Pinpoint the cell where the given text exists, returning its (x, y) midpoint coordinate. 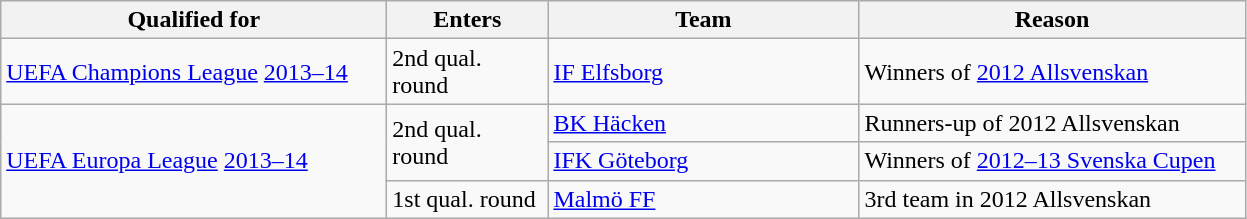
UEFA Champions League 2013–14 (194, 72)
1st qual. round (468, 199)
Runners-up of 2012 Allsvenskan (1052, 123)
Reason (1052, 20)
Qualified for (194, 20)
UEFA Europa League 2013–14 (194, 161)
IFK Göteborg (704, 161)
3rd team in 2012 Allsvenskan (1052, 199)
Enters (468, 20)
IF Elfsborg (704, 72)
Malmö FF (704, 199)
Winners of 2012–13 Svenska Cupen (1052, 161)
BK Häcken (704, 123)
Team (704, 20)
Winners of 2012 Allsvenskan (1052, 72)
